Scan for the cell matching the given text and deliver its (x, y) coordinate at center. 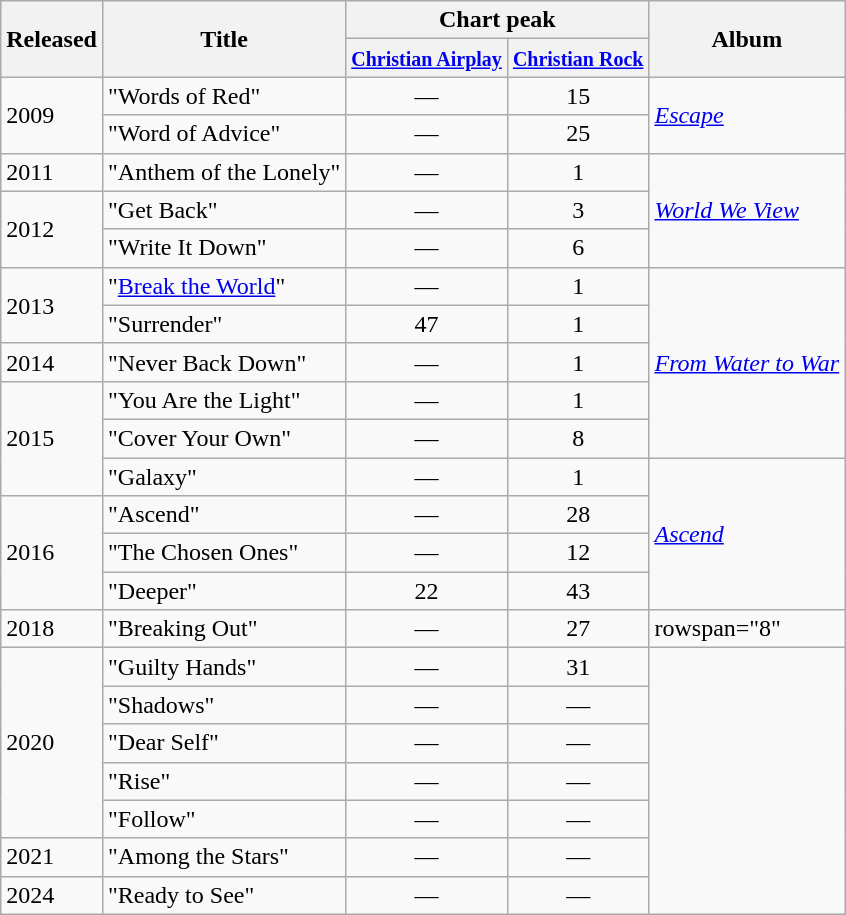
"Rise" (224, 781)
31 (578, 667)
"Ascend" (224, 515)
2018 (52, 629)
"Breaking Out" (224, 629)
Chart peak (498, 20)
"Surrender" (224, 324)
2013 (52, 305)
"You Are the Light" (224, 400)
6 (578, 248)
"Cover Your Own" (224, 438)
2024 (52, 895)
22 (427, 591)
25 (578, 134)
rowspan="8" (747, 629)
"Ready to See" (224, 895)
"Shadows" (224, 705)
"Word of Advice" (224, 134)
12 (578, 553)
"The Chosen Ones" (224, 553)
2011 (52, 172)
"Deeper" (224, 591)
2012 (52, 229)
2021 (52, 857)
8 (578, 438)
"Words of Red" (224, 96)
"Never Back Down" (224, 362)
"Dear Self" (224, 743)
Christian Airplay (427, 58)
3 (578, 210)
28 (578, 515)
"Anthem of the Lonely" (224, 172)
2009 (52, 115)
"Among the Stars" (224, 857)
"Guilty Hands" (224, 667)
2014 (52, 362)
Ascend (747, 534)
Album (747, 39)
Escape (747, 115)
Christian Rock (578, 58)
2016 (52, 553)
"Galaxy" (224, 477)
Title (224, 39)
47 (427, 324)
World We View (747, 210)
"Follow" (224, 819)
"Write It Down" (224, 248)
43 (578, 591)
"Break the World" (224, 286)
Released (52, 39)
"Get Back" (224, 210)
2020 (52, 743)
2015 (52, 438)
15 (578, 96)
From Water to War (747, 362)
27 (578, 629)
